For the text-containing cell, return its midpoint in (x, y) coordinate format. 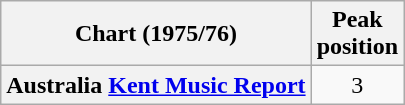
Chart (1975/76) (156, 34)
3 (357, 85)
Australia Kent Music Report (156, 85)
Peakposition (357, 34)
